From the cell containing the given text, extract its center point as [x, y] coordinate. 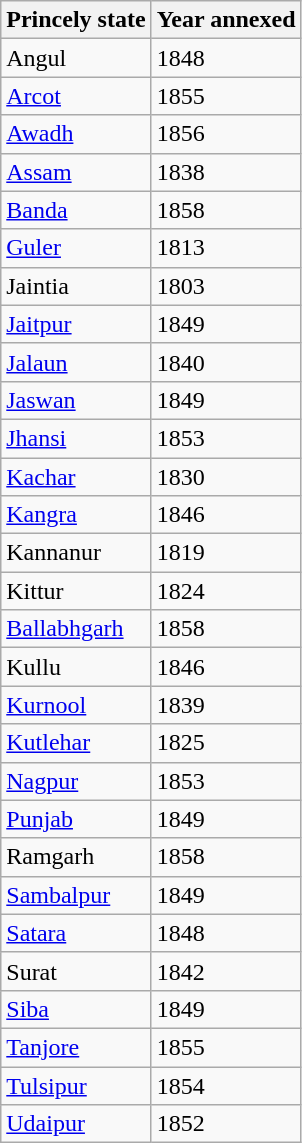
Surat [76, 971]
Kurnool [76, 705]
1830 [226, 477]
Punjab [76, 819]
1825 [226, 743]
Jaintia [76, 286]
Kachar [76, 477]
Jhansi [76, 438]
Satara [76, 933]
Sambalpur [76, 895]
1819 [226, 553]
Ballabhgarh [76, 629]
Angul [76, 58]
Jalaun [76, 362]
Arcot [76, 96]
Year annexed [226, 20]
1824 [226, 591]
1803 [226, 286]
Tanjore [76, 1047]
Jaswan [76, 400]
1854 [226, 1085]
Kannanur [76, 553]
1840 [226, 362]
Princely state [76, 20]
1842 [226, 971]
1813 [226, 248]
1852 [226, 1124]
Kutlehar [76, 743]
Nagpur [76, 781]
Jaitpur [76, 324]
Banda [76, 210]
Kangra [76, 515]
Kullu [76, 667]
Awadh [76, 134]
Kittur [76, 591]
1838 [226, 172]
Tulsipur [76, 1085]
Guler [76, 248]
Assam [76, 172]
Siba [76, 1009]
1856 [226, 134]
Ramgarh [76, 857]
Udaipur [76, 1124]
1839 [226, 705]
